Detect which cell encompasses the target text, then output its [x, y] center coordinate. 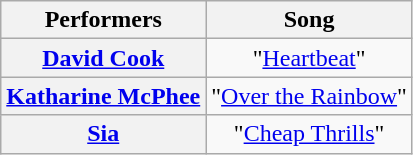
Song [310, 20]
Katharine McPhee [104, 96]
David Cook [104, 58]
"Cheap Thrills" [310, 134]
Performers [104, 20]
Sia [104, 134]
"Over the Rainbow" [310, 96]
"Heartbeat" [310, 58]
